From the cell containing the given text, extract its center point as (X, Y) coordinate. 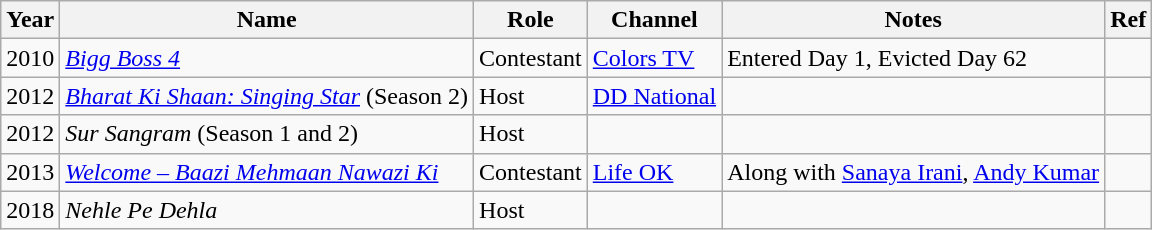
Year (30, 20)
2010 (30, 58)
Name (267, 20)
DD National (654, 96)
Ref (1128, 20)
Sur Sangram (Season 1 and 2) (267, 134)
Colors TV (654, 58)
Along with Sanaya Irani, Andy Kumar (914, 172)
Entered Day 1, Evicted Day 62 (914, 58)
Notes (914, 20)
Role (531, 20)
Bharat Ki Shaan: Singing Star (Season 2) (267, 96)
Bigg Boss 4 (267, 58)
Life OK (654, 172)
Nehle Pe Dehla (267, 210)
Welcome – Baazi Mehmaan Nawazi Ki (267, 172)
2013 (30, 172)
2018 (30, 210)
Channel (654, 20)
